Return the [X, Y] coordinate for the center point of the cell that contains the specified text.  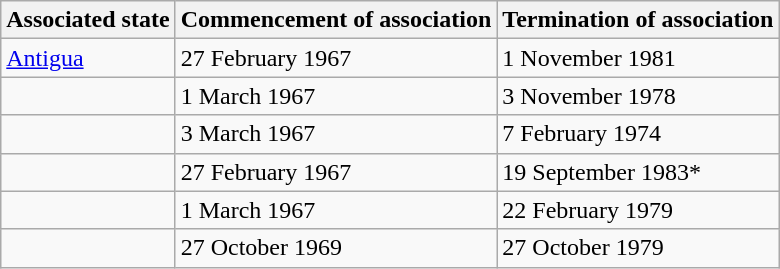
22 February 1979 [638, 210]
3 March 1967 [336, 134]
19 September 1983* [638, 172]
7 February 1974 [638, 134]
Associated state [88, 20]
27 October 1969 [336, 248]
3 November 1978 [638, 96]
Termination of association [638, 20]
Antigua [88, 58]
Commencement of association [336, 20]
1 November 1981 [638, 58]
27 October 1979 [638, 248]
